Scan for the cell matching the given text and deliver its (X, Y) coordinate at center. 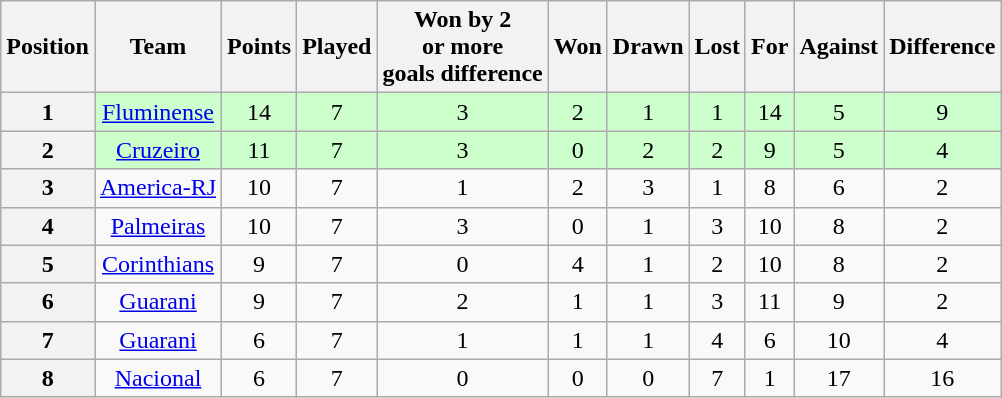
Corinthians (158, 264)
Lost (717, 47)
Nacional (158, 378)
16 (942, 378)
Played (337, 47)
Won (578, 47)
Fluminense (158, 112)
Against (839, 47)
Difference (942, 47)
Drawn (648, 47)
Points (260, 47)
America-RJ (158, 188)
17 (839, 378)
For (769, 47)
Won by 2 or more goals difference (462, 47)
Team (158, 47)
Cruzeiro (158, 150)
Palmeiras (158, 226)
Position (48, 47)
